Locate the cell with the specified text and output its [X, Y] center coordinate. 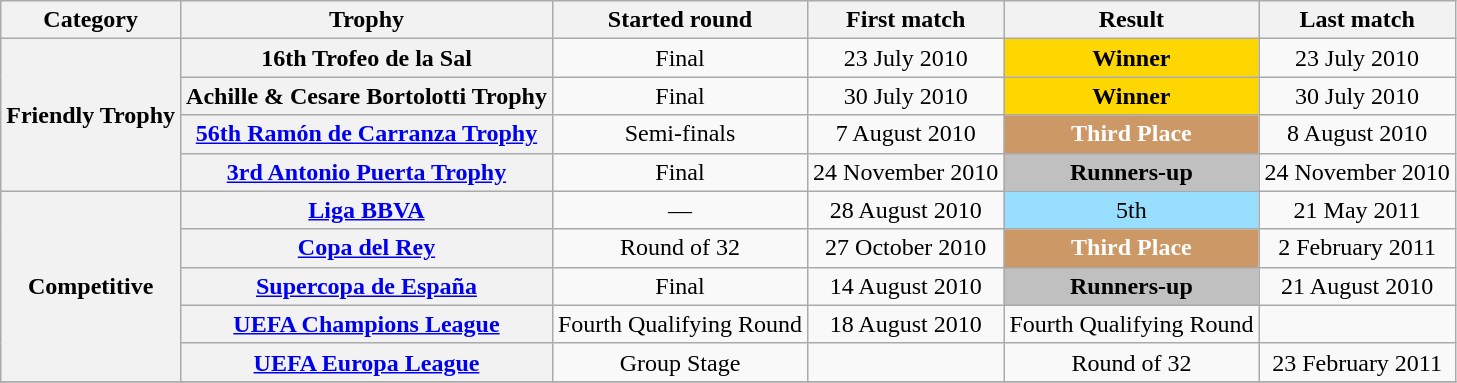
16th Trofeo de la Sal [367, 58]
Category [91, 20]
8 August 2010 [1357, 134]
3rd Antonio Puerta Trophy [367, 172]
5th [1132, 210]
21 August 2010 [1357, 286]
56th Ramón de Carranza Trophy [367, 134]
— [680, 210]
7 August 2010 [906, 134]
Group Stage [680, 362]
Started round [680, 20]
Liga BBVA [367, 210]
28 August 2010 [906, 210]
Semi-finals [680, 134]
UEFA Europa League [367, 362]
Achille & Cesare Bortolotti Trophy [367, 96]
14 August 2010 [906, 286]
Friendly Trophy [91, 115]
First match [906, 20]
Copa del Rey [367, 248]
UEFA Champions League [367, 324]
23 February 2011 [1357, 362]
27 October 2010 [906, 248]
2 February 2011 [1357, 248]
Supercopa de España [367, 286]
Trophy [367, 20]
Last match [1357, 20]
Result [1132, 20]
18 August 2010 [906, 324]
21 May 2011 [1357, 210]
Competitive [91, 286]
